Find where the given text appears and provide that cell's center as [X, Y] coordinate. 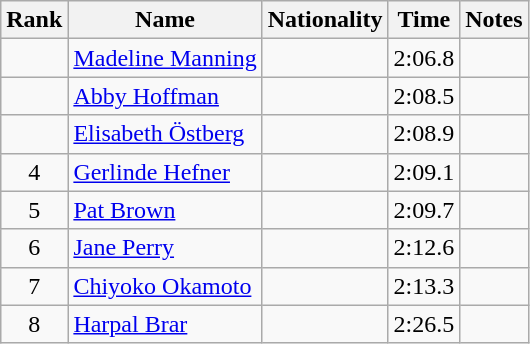
Harpal Brar [165, 324]
Elisabeth Östberg [165, 134]
Madeline Manning [165, 58]
2:08.9 [424, 134]
8 [34, 324]
Nationality [325, 20]
Gerlinde Hefner [165, 172]
Jane Perry [165, 248]
2:08.5 [424, 96]
Rank [34, 20]
2:26.5 [424, 324]
2:09.7 [424, 210]
Notes [494, 20]
Name [165, 20]
Pat Brown [165, 210]
2:06.8 [424, 58]
2:09.1 [424, 172]
4 [34, 172]
5 [34, 210]
Time [424, 20]
Chiyoko Okamoto [165, 286]
2:12.6 [424, 248]
Abby Hoffman [165, 96]
6 [34, 248]
2:13.3 [424, 286]
7 [34, 286]
